Provide the [X, Y] coordinate of the cell's center where the given text is located.  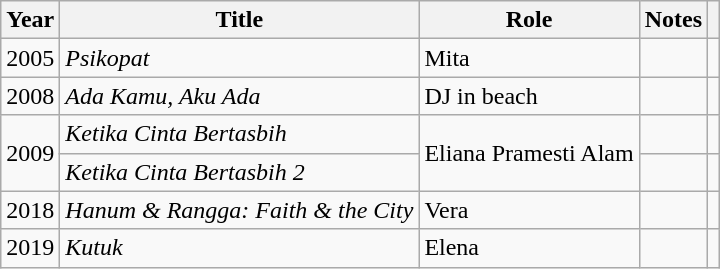
Notes [673, 20]
Kutuk [240, 248]
2019 [30, 248]
Title [240, 20]
2008 [30, 96]
DJ in beach [529, 96]
Mita [529, 58]
2009 [30, 153]
Vera [529, 210]
Hanum & Rangga: Faith & the City [240, 210]
2005 [30, 58]
Role [529, 20]
2018 [30, 210]
Year [30, 20]
Eliana Pramesti Alam [529, 153]
Ketika Cinta Bertasbih 2 [240, 172]
Ada Kamu, Aku Ada [240, 96]
Ketika Cinta Bertasbih [240, 134]
Psikopat [240, 58]
Elena [529, 248]
